Provide the [x, y] coordinate of the cell's center where the given text is located.  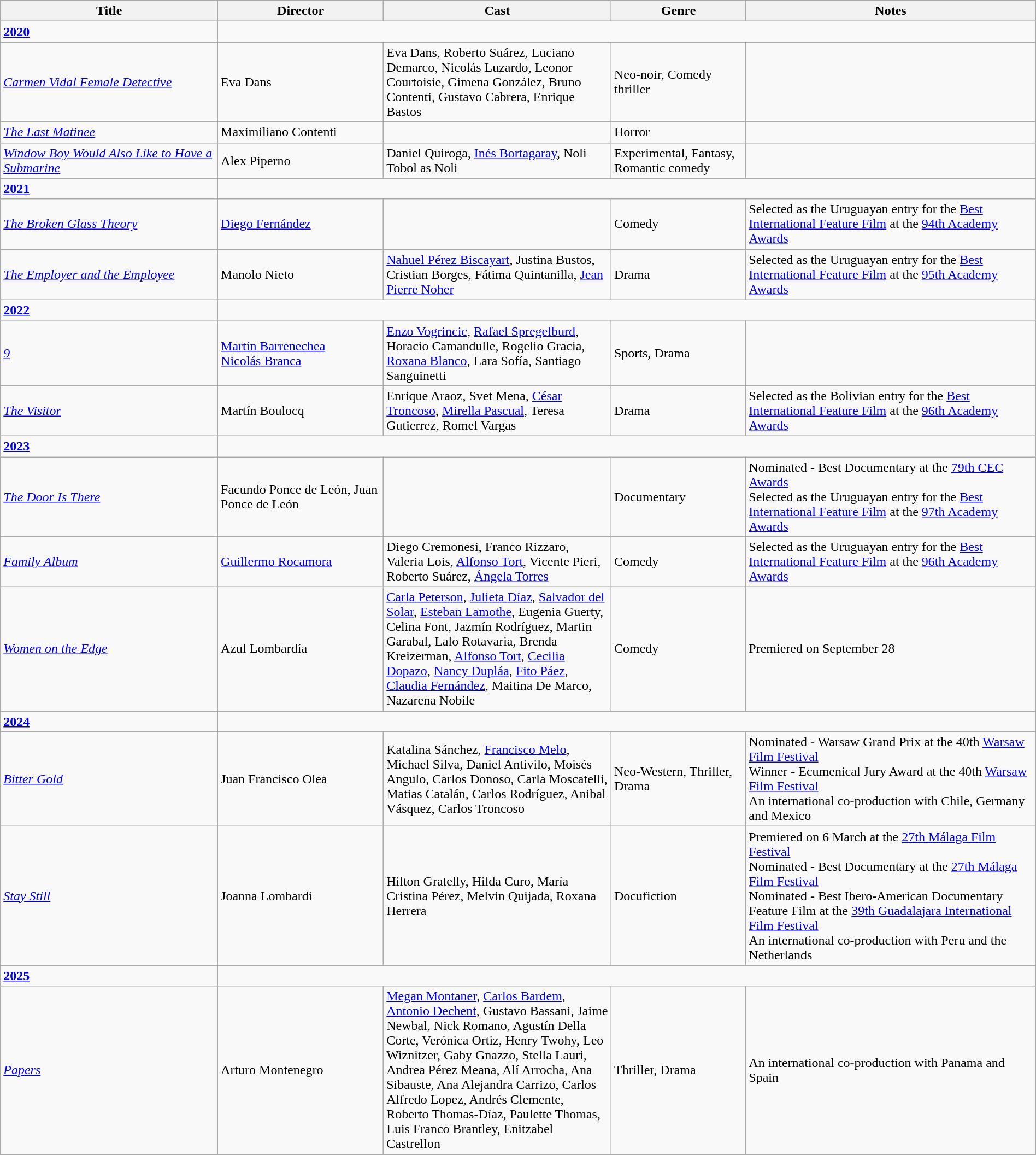
Genre [678, 11]
Family Album [109, 562]
Nominated - Best Documentary at the 79th CEC AwardsSelected as the Uruguayan entry for the Best International Feature Film at the 97th Academy Awards [891, 497]
Thriller, Drama [678, 1070]
Selected as the Uruguayan entry for the Best International Feature Film at the 95th Academy Awards [891, 274]
Title [109, 11]
2025 [109, 976]
Enrique Araoz, Svet Mena, César Troncoso, Mirella Pascual, Teresa Gutierrez, Romel Vargas [497, 411]
2022 [109, 310]
Director [301, 11]
Experimental, Fantasy, Romantic comedy [678, 161]
Diego Fernández [301, 224]
Martín BarrenecheaNicolás Branca [301, 353]
Window Boy Would Also Like to Have a Submarine [109, 161]
Arturo Montenegro [301, 1070]
Horror [678, 132]
Notes [891, 11]
Azul Lombardía [301, 649]
Juan Francisco Olea [301, 779]
Alex Piperno [301, 161]
2020 [109, 32]
Docufiction [678, 896]
Sports, Drama [678, 353]
Women on the Edge [109, 649]
Nahuel Pérez Biscayart, Justina Bustos, Cristian Borges, Fátima Quintanilla, Jean Pierre Noher [497, 274]
An international co-production with Panama and Spain [891, 1070]
Selected as the Uruguayan entry for the Best International Feature Film at the 94th Academy Awards [891, 224]
9 [109, 353]
Guillermo Rocamora [301, 562]
Cast [497, 11]
2021 [109, 189]
Eva Dans, Roberto Suárez, Luciano Demarco, Nicolás Luzardo, Leonor Courtoisie, Gimena González, Bruno Contenti, Gustavo Cabrera, Enrique Bastos [497, 82]
Hilton Gratelly, Hilda Curo, María Cristina Pérez, Melvin Quijada, Roxana Herrera [497, 896]
The Employer and the Employee [109, 274]
Documentary [678, 497]
Facundo Ponce de León, Juan Ponce de León [301, 497]
The Broken Glass Theory [109, 224]
Papers [109, 1070]
Eva Dans [301, 82]
Manolo Nieto [301, 274]
Martín Boulocq [301, 411]
Neo-Western, Thriller, Drama [678, 779]
Selected as the Uruguayan entry for the Best International Feature Film at the 96th Academy Awards [891, 562]
Bitter Gold [109, 779]
Selected as the Bolivian entry for the Best International Feature Film at the 96th Academy Awards [891, 411]
Stay Still [109, 896]
The Last Matinee [109, 132]
2024 [109, 722]
Maximiliano Contenti [301, 132]
The Door Is There [109, 497]
Premiered on September 28 [891, 649]
Daniel Quiroga, Inés Bortagaray, Noli Tobol as Noli [497, 161]
Enzo Vogrincic, Rafael Spregelburd, Horacio Camandulle, Rogelio Gracia, Roxana Blanco, Lara Sofía, Santiago Sanguinetti [497, 353]
Neo-noir, Comedy thriller [678, 82]
Carmen Vidal Female Detective [109, 82]
The Visitor [109, 411]
2023 [109, 446]
Joanna Lombardi [301, 896]
Diego Cremonesi, Franco Rizzaro, Valeria Lois, Alfonso Tort, Vicente Pieri, Roberto Suárez, Ángela Torres [497, 562]
